Provide the [x, y] coordinate of the cell's center where the given text is located.  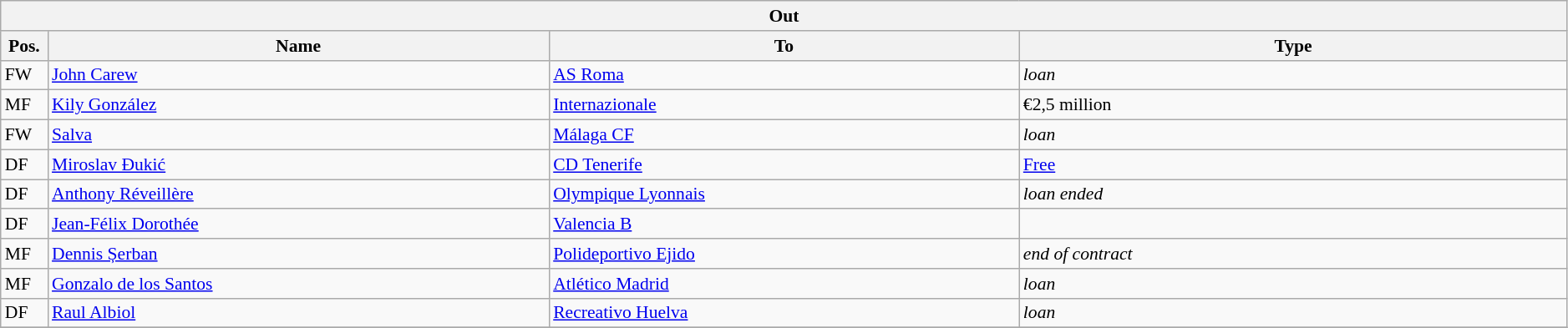
Atlético Madrid [784, 284]
Salva [298, 135]
Type [1293, 46]
Jean-Félix Dorothée [298, 225]
Olympique Lyonnais [784, 194]
Polideportivo Ejido [784, 254]
Name [298, 46]
Anthony Réveillère [298, 194]
loan ended [1293, 194]
Kily González [298, 105]
To [784, 46]
€2,5 million [1293, 105]
Pos. [24, 46]
Recreativo Huelva [784, 313]
John Carew [298, 75]
Out [784, 16]
Gonzalo de los Santos [298, 284]
Dennis Șerban [298, 254]
Free [1293, 164]
CD Tenerife [784, 164]
end of contract [1293, 254]
Internazionale [784, 105]
Valencia B [784, 225]
AS Roma [784, 75]
Miroslav Đukić [298, 164]
Málaga CF [784, 135]
Raul Albiol [298, 313]
